Output the [x, y] coordinate of the center of the cell containing the given text.  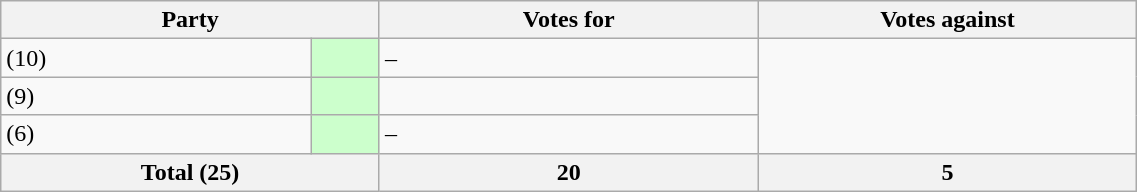
20 [568, 172]
Total (25) [190, 172]
Party [190, 20]
(6) [156, 134]
Votes for [568, 20]
(10) [156, 58]
5 [948, 172]
Votes against [948, 20]
(9) [156, 96]
